Extract the (X, Y) coordinate from the center of the cell holding the provided text.  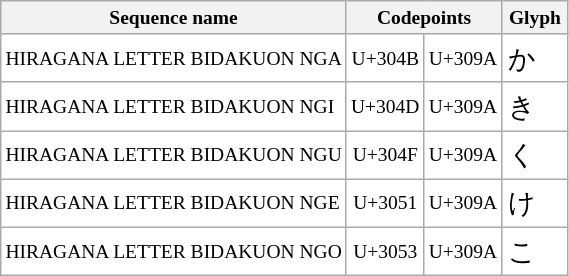
く゚ (535, 155)
U+3053 (385, 251)
HIRAGANA LETTER BIDAKUON NGO (174, 251)
Codepoints (424, 18)
HIRAGANA LETTER BIDAKUON NGE (174, 203)
HIRAGANA LETTER BIDAKUON NGI (174, 106)
HIRAGANA LETTER BIDAKUON NGU (174, 155)
U+304F (385, 155)
Glyph (535, 18)
こ゚ (535, 251)
U+304B (385, 58)
か゚ (535, 58)
き゚ (535, 106)
Sequence name (174, 18)
HIRAGANA LETTER BIDAKUON NGA (174, 58)
U+3051 (385, 203)
け゚ (535, 203)
U+304D (385, 106)
